Extract the [x, y] coordinate from the center of the cell holding the provided text.  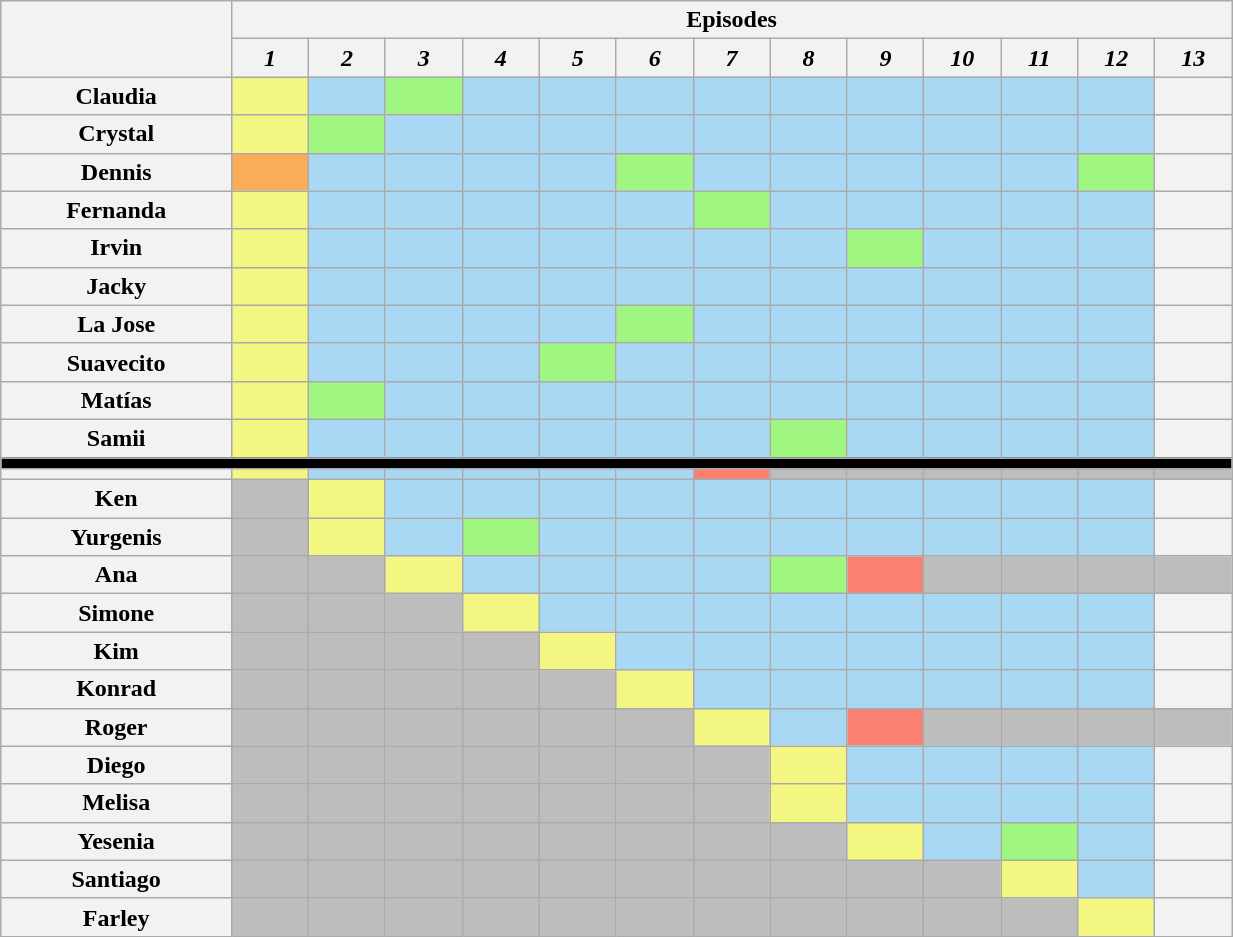
8 [808, 58]
Simone [116, 613]
2 [346, 58]
Diego [116, 765]
Dennis [116, 172]
Suavecito [116, 362]
Fernanda [116, 210]
5 [578, 58]
Kim [116, 651]
Melisa [116, 803]
La Jose [116, 324]
Irvin [116, 248]
6 [654, 58]
13 [1194, 58]
Ken [116, 499]
10 [962, 58]
12 [1116, 58]
3 [424, 58]
4 [500, 58]
Yesenia [116, 841]
Samii [116, 438]
Konrad [116, 689]
Farley [116, 917]
9 [886, 58]
Matías [116, 400]
Claudia [116, 96]
11 [1040, 58]
Jacky [116, 286]
7 [732, 58]
Santiago [116, 879]
1 [270, 58]
Yurgenis [116, 537]
Crystal [116, 134]
Roger [116, 727]
Ana [116, 575]
Episodes [732, 20]
